Detect which cell encompasses the target text, then output its (X, Y) center coordinate. 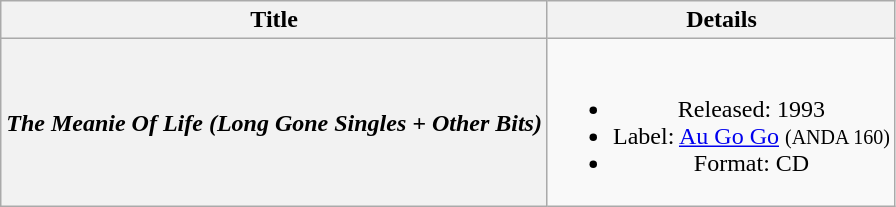
Released: 1993Label: Au Go Go (ANDA 160)Format: CD (721, 122)
The Meanie Of Life (Long Gone Singles + Other Bits) (274, 122)
Details (721, 20)
Title (274, 20)
